Determine the [X, Y] coordinate at the center of the cell enclosing the given text.  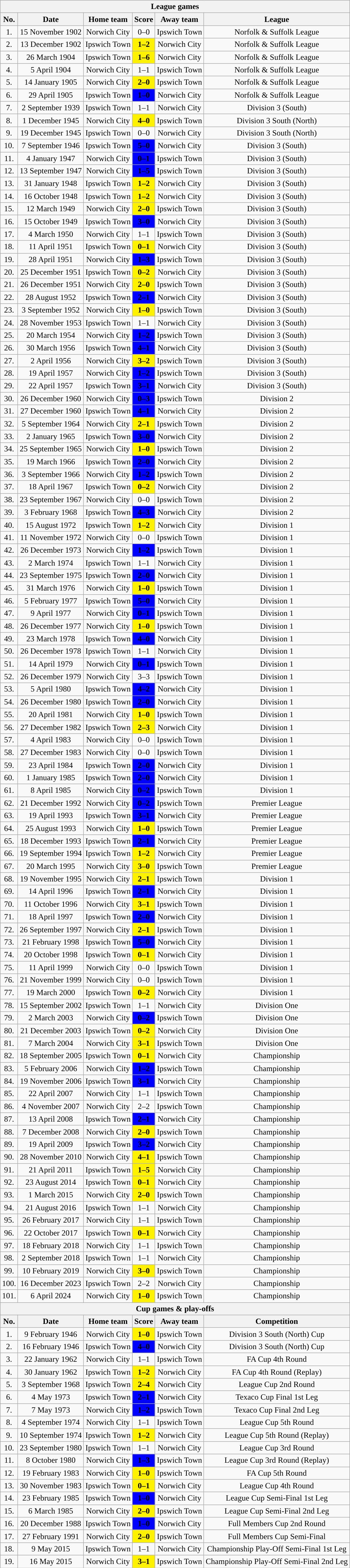
21 December 2003 [51, 1031]
2 March 1974 [51, 563]
41. [9, 537]
21 December 1992 [51, 803]
26 September 1997 [51, 929]
69. [9, 891]
23 March 1978 [51, 639]
100. [9, 1283]
FA Cup 5th Round [277, 1473]
21 November 1999 [51, 980]
5 April 1904 [51, 70]
8 April 1985 [51, 790]
94. [9, 1208]
29. [9, 386]
33. [9, 436]
4–3 [144, 512]
2 September 2018 [51, 1258]
18 April 1997 [51, 917]
4 January 1947 [51, 158]
Full Members Cup 2nd Round [277, 1523]
4 April 1983 [51, 740]
40. [9, 525]
27. [9, 360]
18 December 1993 [51, 841]
67. [9, 866]
88. [9, 1132]
35. [9, 462]
7 September 1946 [51, 145]
44. [9, 576]
70. [9, 904]
26 December 1973 [51, 550]
22 April 1957 [51, 386]
20 March 1995 [51, 866]
28. [9, 373]
20 October 1998 [51, 955]
7 May 1973 [51, 1410]
25 September 1965 [51, 449]
26 December 1980 [51, 702]
24. [9, 323]
5 February 1977 [51, 601]
46. [9, 601]
47. [9, 613]
12 March 1949 [51, 209]
11 April 1951 [51, 247]
League Cup 5th Round (Replay) [277, 1435]
59. [9, 765]
36. [9, 474]
99. [9, 1271]
31 March 1976 [51, 588]
60. [9, 778]
19 September 1994 [51, 854]
72. [9, 929]
3–3 [144, 677]
63. [9, 816]
Cup games & play-offs [175, 1309]
19 March 2000 [51, 993]
80. [9, 1031]
95. [9, 1220]
30. [9, 399]
76. [9, 980]
Competition [277, 1321]
8 October 1980 [51, 1460]
18 February 2018 [51, 1245]
20. [9, 272]
23 September 1967 [51, 500]
38. [9, 500]
55. [9, 714]
49. [9, 639]
74. [9, 955]
13 September 1947 [51, 171]
23 February 1985 [51, 1498]
14 April 1996 [51, 891]
Championship Play-Off Semi-Final 2nd Leg [277, 1561]
32. [9, 424]
7 March 2004 [51, 1043]
League Cup Semi-Final 1st Leg [277, 1498]
2 September 1939 [51, 108]
13 April 2008 [51, 1119]
86. [9, 1106]
16 February 1946 [51, 1346]
26 February 2017 [51, 1220]
78. [9, 1005]
87. [9, 1119]
22 April 2007 [51, 1094]
90. [9, 1157]
28 August 1952 [51, 297]
42. [9, 550]
0–3 [144, 399]
16 October 1948 [51, 196]
45. [9, 588]
9 May 2015 [51, 1549]
6 April 2024 [51, 1296]
League Cup 4th Round [277, 1486]
29 April 1905 [51, 95]
26 December 1979 [51, 677]
92. [9, 1182]
3 February 1968 [51, 512]
19 December 1945 [51, 133]
19 April 2009 [51, 1144]
2 January 1965 [51, 436]
22 January 1962 [51, 1359]
19 November 1995 [51, 879]
20 March 1954 [51, 335]
75. [9, 968]
61. [9, 790]
18 September 2005 [51, 1056]
26 March 1904 [51, 57]
2 April 1956 [51, 360]
League Cup 2nd Round [277, 1385]
19 November 2006 [51, 1081]
21. [9, 285]
62. [9, 803]
3 September 1968 [51, 1385]
7 December 2008 [51, 1132]
9 February 1946 [51, 1334]
League Cup Semi-Final 2nd Leg [277, 1511]
50. [9, 651]
League Cup 3rd Round (Replay) [277, 1460]
43. [9, 563]
79. [9, 1018]
26 December 1951 [51, 285]
FA Cup 4th Round (Replay) [277, 1372]
66. [9, 854]
19 March 1966 [51, 462]
27 February 1991 [51, 1536]
57. [9, 740]
10 September 1974 [51, 1435]
23 September 1975 [51, 576]
23. [9, 310]
19 April 1993 [51, 816]
15 September 2002 [51, 1005]
89. [9, 1144]
26. [9, 348]
54. [9, 702]
14 January 1905 [51, 82]
1 March 2015 [51, 1195]
34. [9, 449]
71. [9, 917]
98. [9, 1258]
22. [9, 297]
26 December 1978 [51, 651]
Texaco Cup Final 2nd Leg [277, 1410]
31. [9, 411]
83. [9, 1068]
27 December 1982 [51, 727]
30 March 1956 [51, 348]
League games [175, 7]
1–6 [144, 57]
56. [9, 727]
11 April 1999 [51, 968]
77. [9, 993]
53. [9, 689]
18 April 1967 [51, 487]
1 January 1985 [51, 778]
25 December 1951 [51, 272]
9 April 1977 [51, 613]
3 September 1952 [51, 310]
82. [9, 1056]
5 April 1980 [51, 689]
11 November 1972 [51, 537]
73. [9, 942]
15 August 1972 [51, 525]
65. [9, 841]
14 April 1979 [51, 664]
39. [9, 512]
25. [9, 335]
League [277, 19]
97. [9, 1245]
28 November 2010 [51, 1157]
2 March 2003 [51, 1018]
1 December 1945 [51, 120]
21 April 2011 [51, 1169]
48. [9, 626]
3 September 1966 [51, 474]
15 October 1949 [51, 222]
Championship Play-Off Semi-Final 1st Leg [277, 1549]
37. [9, 487]
16 December 2023 [51, 1283]
20 December 1988 [51, 1523]
58. [9, 752]
84. [9, 1081]
96. [9, 1233]
23 September 1980 [51, 1448]
51. [9, 664]
4 May 1973 [51, 1397]
16 May 2015 [51, 1561]
21 February 1998 [51, 942]
28 November 1953 [51, 323]
FA Cup 4th Round [277, 1359]
101. [9, 1296]
81. [9, 1043]
68. [9, 879]
64. [9, 828]
5 February 2006 [51, 1068]
26 December 1960 [51, 399]
10 February 2019 [51, 1271]
15 November 1902 [51, 32]
31 January 1948 [51, 184]
4 September 1974 [51, 1423]
23 August 2014 [51, 1182]
52. [9, 677]
28 April 1951 [51, 259]
2–4 [144, 1385]
23 April 1984 [51, 765]
30 November 1983 [51, 1486]
22 October 2017 [51, 1233]
85. [9, 1094]
11 October 1996 [51, 904]
5 September 1964 [51, 424]
2–3 [144, 727]
27 December 1960 [51, 411]
League Cup 5th Round [277, 1423]
26 December 1977 [51, 626]
Texaco Cup Final 1st Leg [277, 1397]
6 March 1985 [51, 1511]
League Cup 3rd Round [277, 1448]
19 April 1957 [51, 373]
4 November 2007 [51, 1106]
30 January 1962 [51, 1372]
27 December 1983 [51, 752]
19 February 1983 [51, 1473]
13 December 1902 [51, 45]
20 April 1981 [51, 714]
21 August 2016 [51, 1208]
25 August 1993 [51, 828]
Full Members Cup Semi-Final [277, 1536]
91. [9, 1169]
4 March 1950 [51, 234]
93. [9, 1195]
4–2 [144, 689]
